Locate the cell with the specified text and output its [x, y] center coordinate. 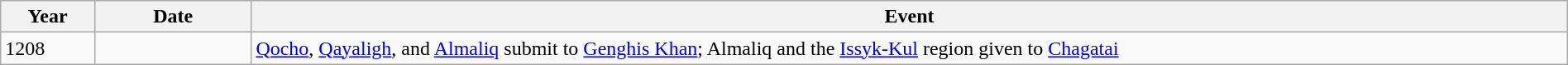
1208 [48, 48]
Year [48, 17]
Date [172, 17]
Qocho, Qayaligh, and Almaliq submit to Genghis Khan; Almaliq and the Issyk-Kul region given to Chagatai [910, 48]
Event [910, 17]
